Locate the cell with the specified text and output its [x, y] center coordinate. 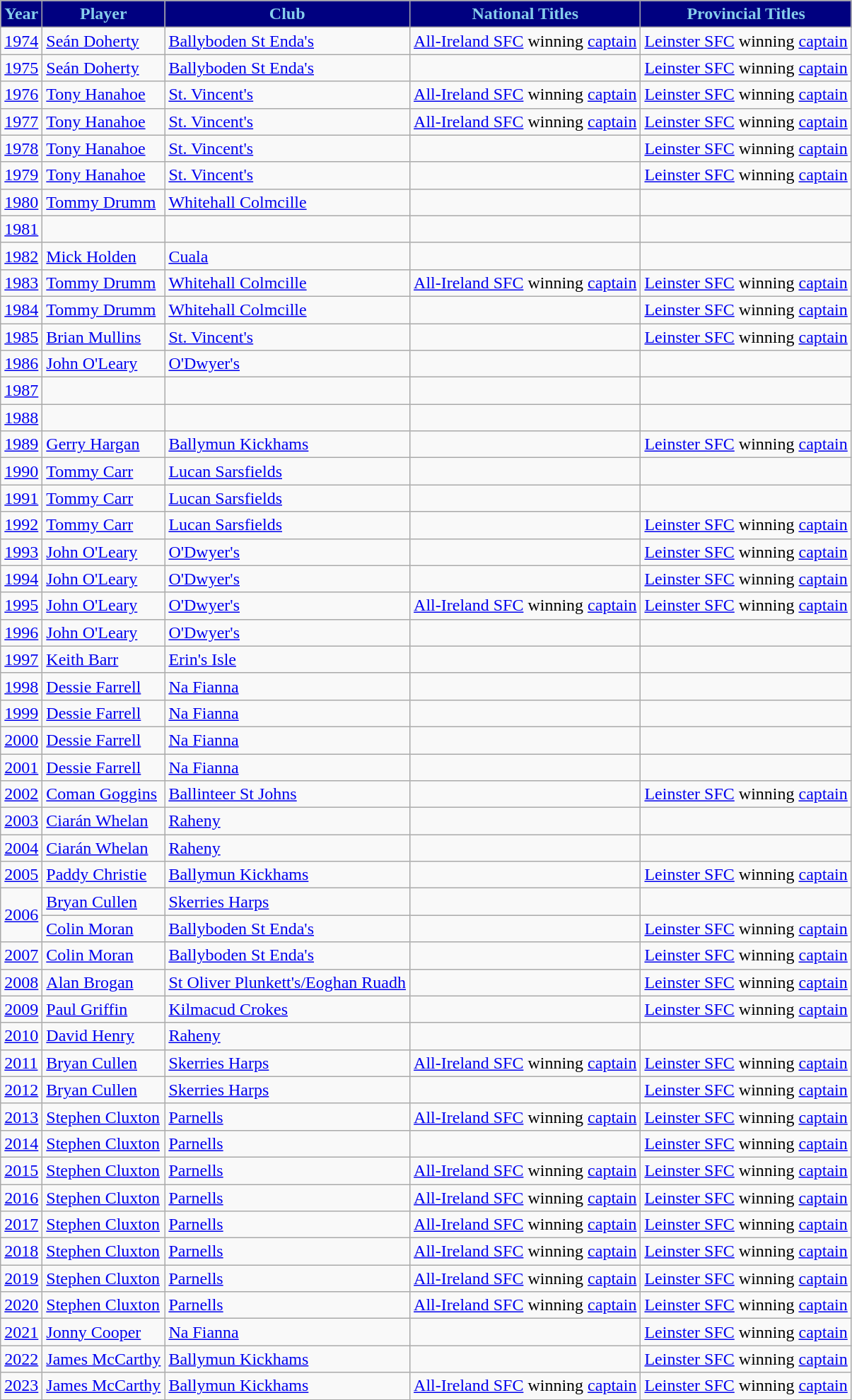
2000 [21, 740]
1992 [21, 525]
1979 [21, 175]
2015 [21, 1170]
1998 [21, 686]
2001 [21, 767]
2020 [21, 1305]
2004 [21, 848]
St Oliver Plunkett's/Eoghan Ruadh [287, 982]
2011 [21, 1063]
1975 [21, 68]
Kilmacud Crokes [287, 1009]
Alan Brogan [103, 982]
National Titles [525, 14]
2017 [21, 1225]
1977 [21, 122]
1993 [21, 552]
1985 [21, 337]
Brian Mullins [103, 337]
1974 [21, 41]
1980 [21, 202]
1981 [21, 229]
Erin's Isle [287, 659]
Player [103, 14]
2007 [21, 955]
Coman Goggins [103, 794]
1983 [21, 283]
1999 [21, 713]
1996 [21, 633]
1995 [21, 606]
2009 [21, 1009]
Mick Holden [103, 256]
2013 [21, 1117]
2006 [21, 915]
Paul Griffin [103, 1009]
2022 [21, 1359]
2002 [21, 794]
Jonny Cooper [103, 1332]
2012 [21, 1090]
Gerry Hargan [103, 445]
1987 [21, 391]
David Henry [103, 1036]
1990 [21, 471]
1976 [21, 95]
Ballinteer St Johns [287, 794]
2023 [21, 1386]
Keith Barr [103, 659]
1988 [21, 418]
2021 [21, 1332]
2005 [21, 875]
2016 [21, 1198]
1986 [21, 364]
2003 [21, 821]
1991 [21, 498]
1984 [21, 310]
Club [287, 14]
1994 [21, 579]
2019 [21, 1278]
1978 [21, 148]
Year [21, 14]
2010 [21, 1036]
Cuala [287, 256]
Paddy Christie [103, 875]
2008 [21, 982]
2014 [21, 1143]
Provincial Titles [746, 14]
1997 [21, 659]
1982 [21, 256]
1989 [21, 445]
2018 [21, 1252]
